Return the (x, y) coordinate for the center point of the cell that contains the specified text.  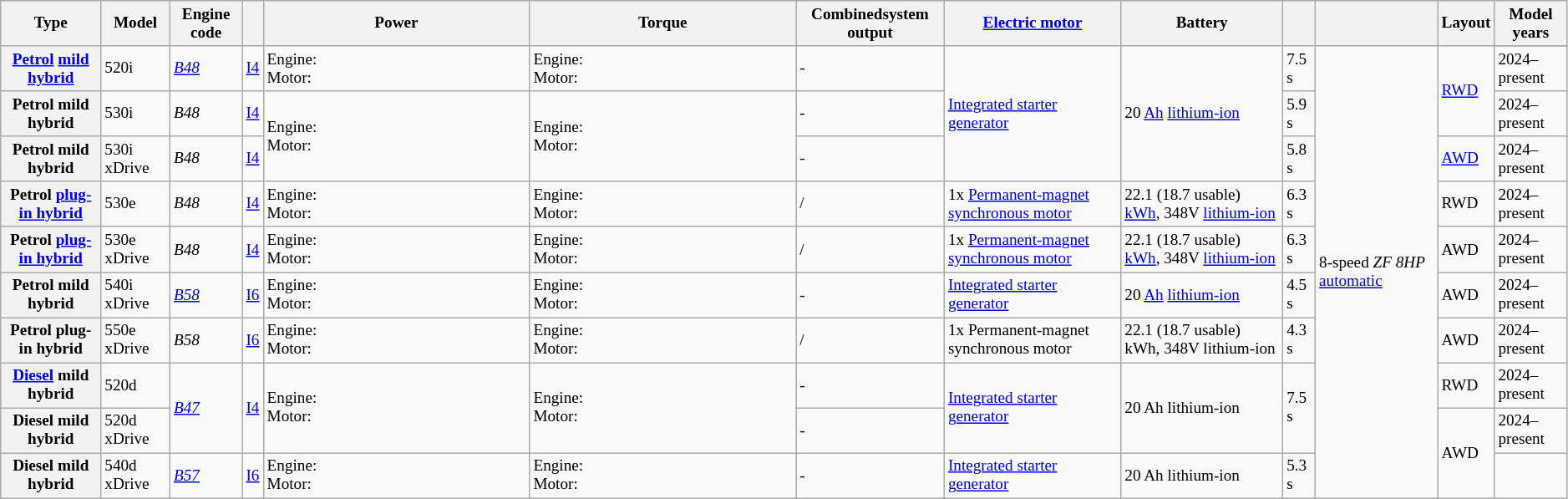
530e (135, 204)
Torque (663, 23)
550e xDrive (135, 340)
530e xDrive (135, 249)
8-speed ZF 8HP automatic (1377, 272)
520i (135, 69)
Combinedsystem output (870, 23)
B57 (206, 476)
520d (135, 385)
540i xDrive (135, 294)
4.3 s (1300, 340)
5.8 s (1300, 159)
5.3 s (1300, 476)
4.5 s (1300, 294)
530i (135, 114)
Model years (1530, 23)
540d xDrive (135, 476)
Power (396, 23)
Type (51, 23)
520d xDrive (135, 430)
Electric motor (1033, 23)
530i xDrive (135, 159)
5.9 s (1300, 114)
Engine code (206, 23)
Layout (1466, 23)
Battery (1202, 23)
B47 (206, 408)
Model (135, 23)
